Provide the [x, y] coordinate of the cell's center where the given text is located.  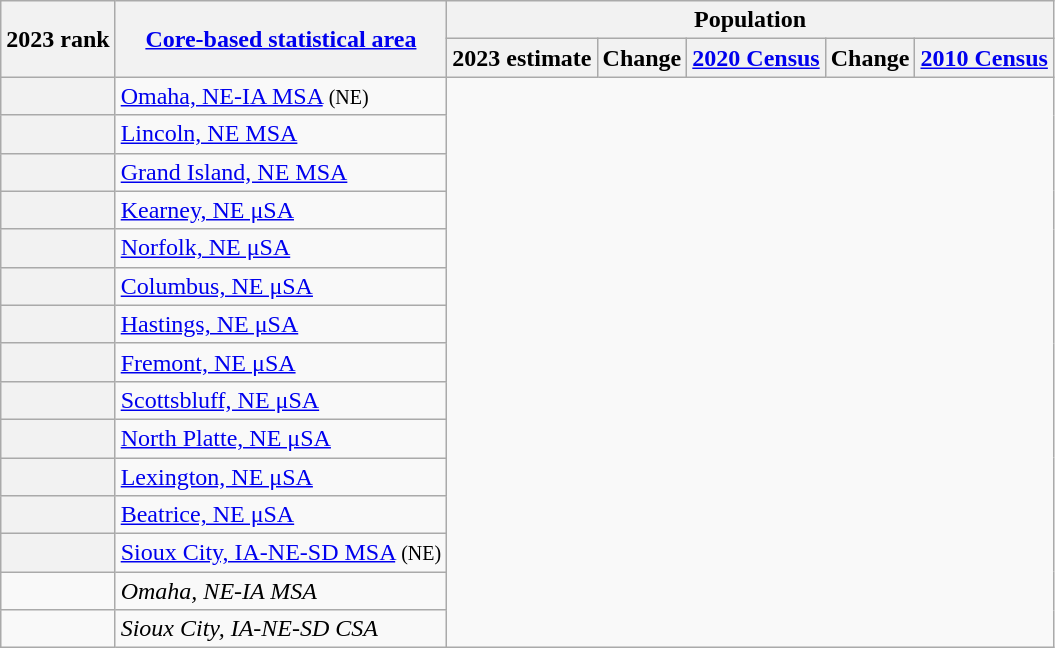
2020 Census [756, 58]
Kearney, NE μSA [281, 210]
Grand Island, NE MSA [281, 172]
2023 estimate [522, 58]
Fremont, NE μSA [281, 362]
Core-based statistical area [281, 39]
Columbus, NE μSA [281, 286]
2023 rank [58, 39]
Lexington, NE μSA [281, 477]
Population [750, 20]
Sioux City, IA-NE-SD CSA [281, 629]
North Platte, NE μSA [281, 438]
2010 Census [984, 58]
Lincoln, NE MSA [281, 134]
Sioux City, IA-NE-SD MSA (NE) [281, 553]
Omaha, NE-IA MSA (NE) [281, 96]
Norfolk, NE μSA [281, 248]
Scottsbluff, NE μSA [281, 400]
Hastings, NE μSA [281, 324]
Beatrice, NE μSA [281, 515]
Omaha, NE-IA MSA [281, 591]
